For the text-containing cell, return its midpoint in (X, Y) coordinate format. 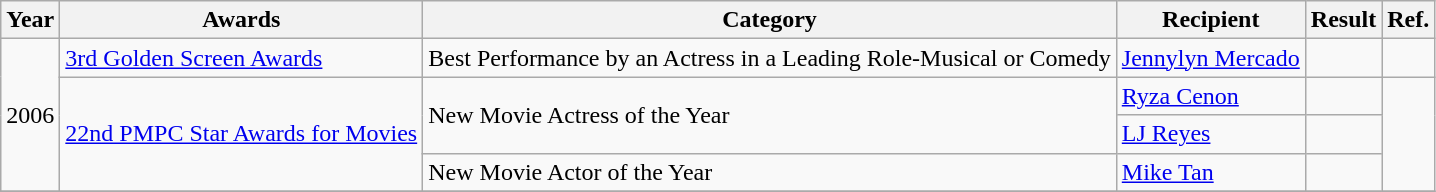
Mike Tan (1210, 172)
Ryza Cenon (1210, 96)
22nd PMPC Star Awards for Movies (242, 134)
New Movie Actress of the Year (770, 115)
LJ Reyes (1210, 134)
Jennylyn Mercado (1210, 58)
2006 (30, 115)
Recipient (1210, 20)
Best Performance by an Actress in a Leading Role-Musical or Comedy (770, 58)
Year (30, 20)
Category (770, 20)
Ref. (1408, 20)
New Movie Actor of the Year (770, 172)
3rd Golden Screen Awards (242, 58)
Result (1343, 20)
Awards (242, 20)
